Find where the given text appears and provide that cell's center as (X, Y) coordinate. 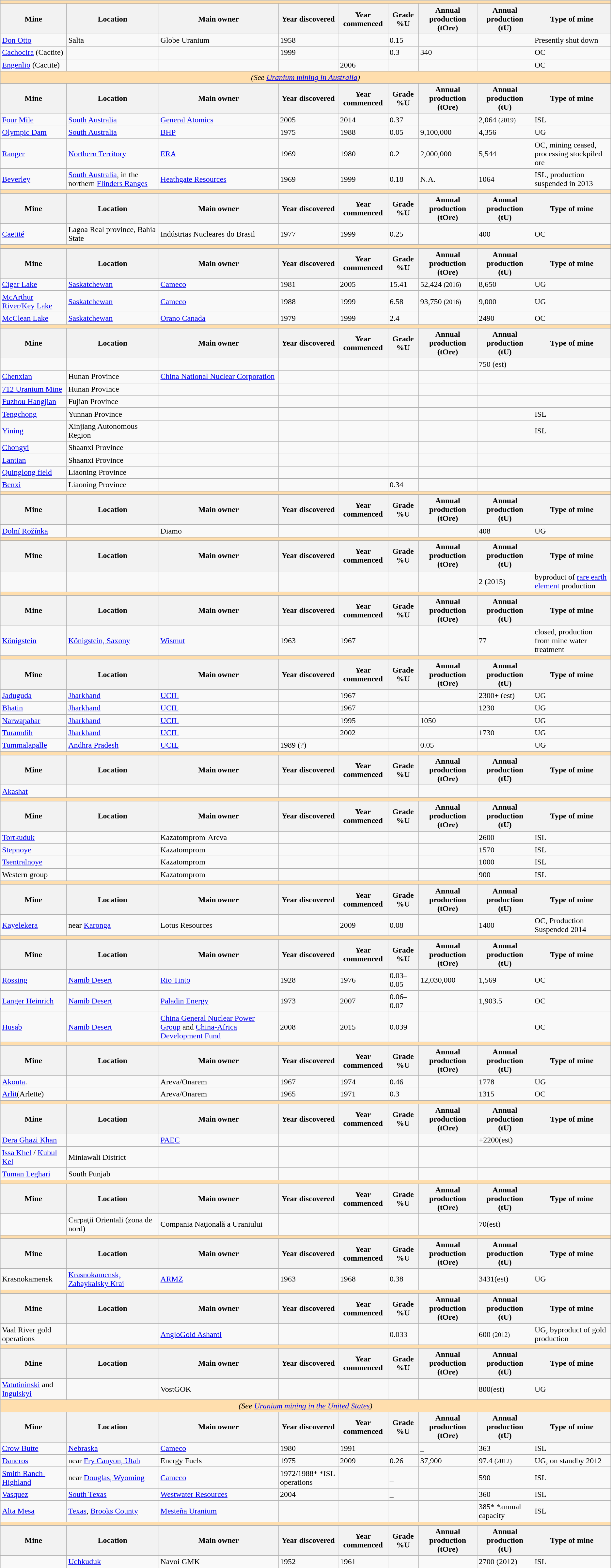
2,000,000 (448, 153)
South Australia, in the northern Flinders Ranges (113, 179)
1961 (363, 1562)
1968 (363, 1279)
1400 (505, 925)
2007 (363, 1001)
1730 (505, 733)
1928 (308, 980)
1991 (363, 1448)
Daneros (33, 1461)
Western group (33, 875)
Krasnokamensk (33, 1279)
Heathgate Resources (218, 179)
near Karonga (113, 925)
1315 (505, 1094)
Andhra Pradesh (113, 745)
800(est) (505, 1389)
Yining (33, 431)
400 (505, 234)
6.58 (403, 302)
Vatutininski and Ingulskyi (33, 1389)
ERA (218, 153)
Carpaţii Orientali (zona de nord) (113, 1224)
Tsentralnoye (33, 862)
Miniawali District (113, 1157)
Uchkuduk (113, 1562)
4,356 (505, 132)
70(est) (505, 1224)
(See Uranium mining in Australia) (305, 77)
ARMZ (218, 1279)
363 (505, 1448)
93,750 (2016) (448, 302)
Ranger (33, 153)
OC, Production Suspended 2014 (572, 925)
0.033 (403, 1334)
Chenxian (33, 377)
Issa Khel / Kubul Kel (33, 1157)
Indústrias Nucleares do Brasil (218, 234)
Crow Butte (33, 1448)
0.18 (403, 179)
Mesteña Uranium (218, 1511)
ISL, production suspended in 2013 (572, 179)
1958 (308, 40)
AngloGold Ashanti (218, 1334)
Vaal River gold operations (33, 1334)
Compania Naţională a Uraniului (218, 1224)
1570 (505, 850)
China General Nuclear Power Group and China-Africa Development Fund (218, 1027)
1981 (308, 285)
VostGOK (218, 1389)
Tortkuduk (33, 837)
2700 (2012) (505, 1562)
Salta (113, 40)
(See Uranium mining in the United States) (305, 1406)
2006 (363, 65)
0.15 (403, 40)
Alta Mesa (33, 1511)
385* *annual capacity (505, 1511)
Tengchong (33, 414)
Bhatin (33, 708)
N.A. (448, 179)
Don Otto (33, 40)
712 Uranium Mine (33, 389)
Northern Territory (113, 153)
0.46 (403, 1082)
1977 (308, 234)
Four Mile (33, 120)
1973 (308, 1001)
0.37 (403, 120)
Engenlio (Cactite) (33, 65)
South Texas (113, 1494)
BHP (218, 132)
+2200(est) (505, 1140)
1064 (505, 179)
97.4 (2012) (505, 1461)
600 (2012) (505, 1334)
Presently shut down (572, 40)
1,903.5 (505, 1001)
UG, on standby 2012 (572, 1461)
Rio Tinto (218, 980)
1,569 (505, 980)
McClean Lake (33, 318)
byproduct of rare earth element production (572, 582)
2004 (308, 1494)
2014 (363, 120)
0.06–0.07 (403, 1001)
Rössing (33, 980)
Arlit(Arlette) (33, 1094)
near Douglas, Wyoming (113, 1478)
OC, mining ceased, processing stockpiled ore (572, 153)
0.2 (403, 153)
Narwapahar (33, 720)
590 (505, 1478)
Lotus Resources (218, 925)
12,030,000 (448, 980)
Navoi GMK (218, 1562)
0.08 (403, 925)
Yunnan Province (113, 414)
Stepnoye (33, 850)
750 (est) (505, 364)
near Fry Canyon, Utah (113, 1461)
Smith Ranch-Highland (33, 1478)
1965 (308, 1094)
Königstein (33, 641)
2015 (363, 1027)
Cachocira (Cactite) (33, 53)
Jaduguda (33, 695)
77 (505, 641)
900 (505, 875)
2.4 (403, 318)
1974 (363, 1082)
2600 (505, 837)
2,064 (2019) (505, 120)
2490 (505, 318)
Paladin Energy (218, 1001)
1995 (363, 720)
Akouta. (33, 1082)
McArthur River/Key Lake (33, 302)
Xinjiang Autonomous Region (113, 431)
Tuman Leghari (33, 1174)
2008 (308, 1027)
Olympic Dam (33, 132)
Akashat (33, 791)
9,100,000 (448, 132)
9,000 (505, 302)
Lantian (33, 460)
0.34 (403, 485)
360 (505, 1494)
Beverley (33, 179)
408 (505, 531)
Königstein, Saxony (113, 641)
5,544 (505, 153)
2300+ (est) (505, 695)
0.38 (403, 1279)
0.039 (403, 1027)
0.26 (403, 1461)
Energy Fuels (218, 1461)
closed, production from mine water treatment (572, 641)
China National Nuclear Corporation (218, 377)
52,424 (2016) (448, 285)
Tummalapalle (33, 745)
1000 (505, 862)
Turamdih (33, 733)
1989 (?) (308, 745)
1778 (505, 1082)
Globe Uranium (218, 40)
Dolní Rožínka (33, 531)
Orano Canada (218, 318)
Fujian Province (113, 401)
0.25 (403, 234)
2 (2015) (505, 582)
Texas, Brooks County (113, 1511)
37,900 (448, 1461)
15.41 (403, 285)
Diamo (218, 531)
Fuzhou Hangjian (33, 401)
Chongyi (33, 447)
Wismut (218, 641)
8,650 (505, 285)
Langer Heinrich (33, 1001)
Krasnokamensk, Zabaykalsky Krai (113, 1279)
Vasquez (33, 1494)
2002 (363, 733)
Westwater Resources (218, 1494)
Cigar Lake (33, 285)
South Punjab (113, 1174)
Dera Ghazi Khan (33, 1140)
Kayelekera (33, 925)
1230 (505, 708)
1952 (308, 1562)
340 (448, 53)
3431(est) (505, 1279)
Quinglong field (33, 473)
0.03–0.05 (403, 980)
Lagoa Real province, Bahia State (113, 234)
Caetité (33, 234)
1979 (308, 318)
1050 (448, 720)
1971 (363, 1094)
1972/1988* *ISL operations (308, 1478)
General Atomics (218, 120)
PAEC (218, 1140)
Nebraska (113, 1448)
UG, byproduct of gold production (572, 1334)
Husab (33, 1027)
1976 (363, 980)
Benxi (33, 485)
Kazatomprom-Areva (218, 837)
